Provide the (x, y) coordinate of the cell's center where the given text is located.  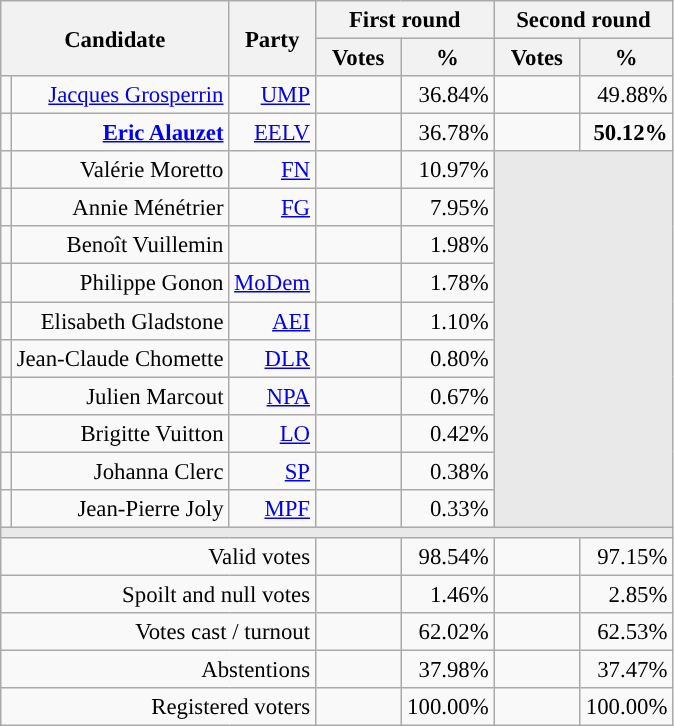
Annie Ménétrier (120, 208)
0.80% (448, 358)
1.10% (448, 321)
62.53% (626, 632)
AEI (272, 321)
UMP (272, 95)
Registered voters (158, 707)
FN (272, 170)
Julien Marcout (120, 396)
49.88% (626, 95)
Jean-Pierre Joly (120, 509)
EELV (272, 133)
Jacques Grosperrin (120, 95)
Valid votes (158, 557)
37.47% (626, 670)
Eric Alauzet (120, 133)
36.78% (448, 133)
62.02% (448, 632)
First round (404, 20)
0.33% (448, 509)
Jean-Claude Chomette (120, 358)
7.95% (448, 208)
2.85% (626, 594)
36.84% (448, 95)
98.54% (448, 557)
MoDem (272, 283)
0.67% (448, 396)
MPF (272, 509)
Benoît Vuillemin (120, 245)
NPA (272, 396)
Johanna Clerc (120, 471)
Elisabeth Gladstone (120, 321)
DLR (272, 358)
50.12% (626, 133)
0.42% (448, 433)
LO (272, 433)
1.98% (448, 245)
1.46% (448, 594)
Spoilt and null votes (158, 594)
0.38% (448, 471)
37.98% (448, 670)
SP (272, 471)
FG (272, 208)
Second round (584, 20)
10.97% (448, 170)
97.15% (626, 557)
1.78% (448, 283)
Votes cast / turnout (158, 632)
Philippe Gonon (120, 283)
Party (272, 38)
Brigitte Vuitton (120, 433)
Abstentions (158, 670)
Valérie Moretto (120, 170)
Candidate (115, 38)
